Scan for the cell matching the given text and deliver its [X, Y] coordinate at center. 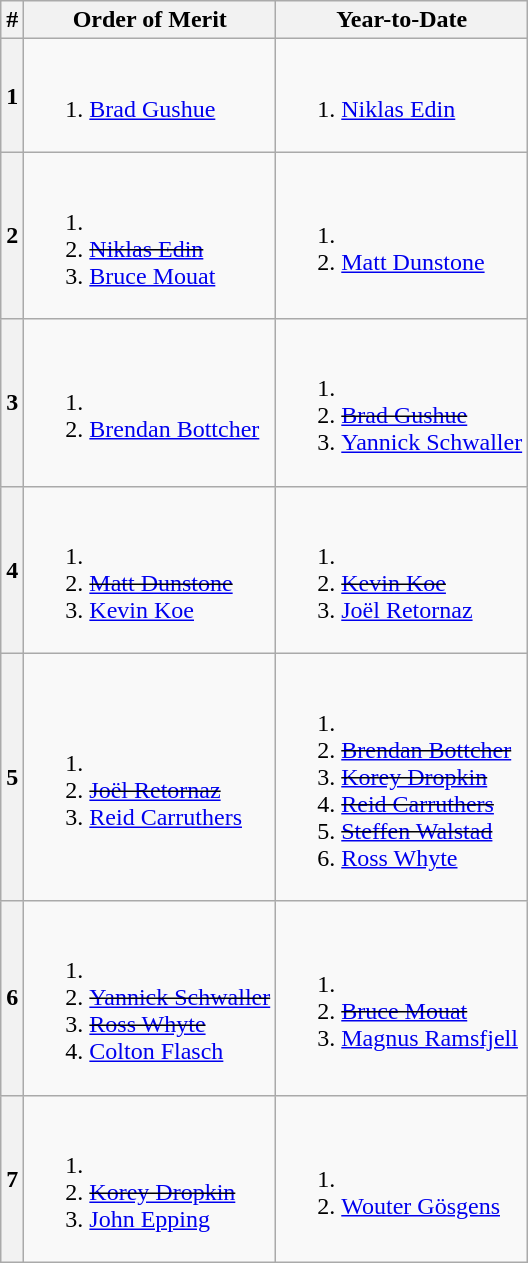
Matt Dunstone Kevin Koe [150, 570]
Brendan Bottcher [150, 402]
Niklas Edin Bruce Mouat [150, 236]
Matt Dunstone [402, 236]
5 [12, 777]
Yannick Schwaller Ross Whyte Colton Flasch [150, 998]
3 [12, 402]
Brad Gushue Yannick Schwaller [402, 402]
# [12, 20]
Joël Retornaz Reid Carruthers [150, 777]
Order of Merit [150, 20]
1 [12, 96]
6 [12, 998]
Kevin Koe Joël Retornaz [402, 570]
Brendan Bottcher Korey Dropkin Reid Carruthers Steffen Walstad Ross Whyte [402, 777]
Bruce Mouat Magnus Ramsfjell [402, 998]
7 [12, 1178]
Brad Gushue [150, 96]
Year-to-Date [402, 20]
Niklas Edin [402, 96]
Wouter Gösgens [402, 1178]
4 [12, 570]
Korey Dropkin John Epping [150, 1178]
2 [12, 236]
